Extract the (x, y) coordinate from the center of the cell holding the provided text.  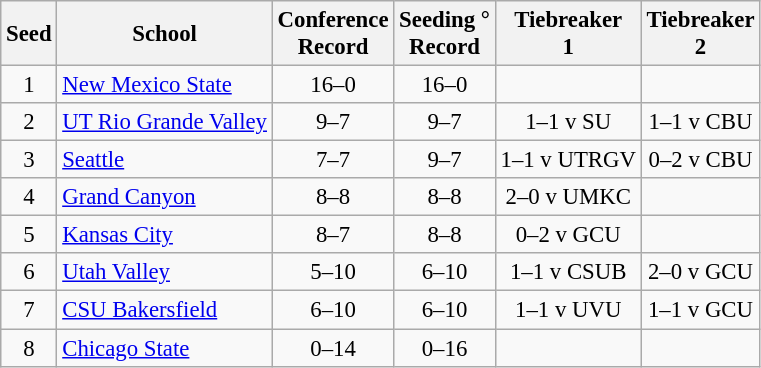
4 (29, 197)
UT Rio Grande Valley (164, 122)
8 (29, 348)
0–16 (444, 348)
0–2 v CBU (700, 160)
1–1 v GCU (700, 310)
0–2 v GCU (568, 235)
Tiebreaker1 (568, 34)
5 (29, 235)
6 (29, 273)
New Mexico State (164, 85)
5–10 (333, 273)
ConferenceRecord (333, 34)
2–0 v GCU (700, 273)
2 (29, 122)
3 (29, 160)
Tiebreaker2 (700, 34)
School (164, 34)
CSU Bakersfield (164, 310)
1–1 v SU (568, 122)
Seeding °Record (444, 34)
1–1 v CSUB (568, 273)
Utah Valley (164, 273)
1–1 v UVU (568, 310)
Kansas City (164, 235)
1 (29, 85)
2–0 v UMKC (568, 197)
Chicago State (164, 348)
Seattle (164, 160)
7–7 (333, 160)
0–14 (333, 348)
1–1 v CBU (700, 122)
8–7 (333, 235)
Grand Canyon (164, 197)
1–1 v UTRGV (568, 160)
7 (29, 310)
Seed (29, 34)
